Find where the given text appears and provide that cell's center as [x, y] coordinate. 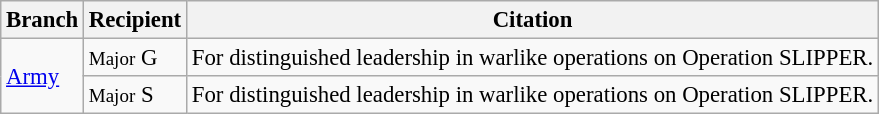
Army [42, 76]
Major S [136, 95]
Recipient [136, 20]
Citation [532, 20]
Branch [42, 20]
Major G [136, 58]
